Find where the given text appears and provide that cell's center as (X, Y) coordinate. 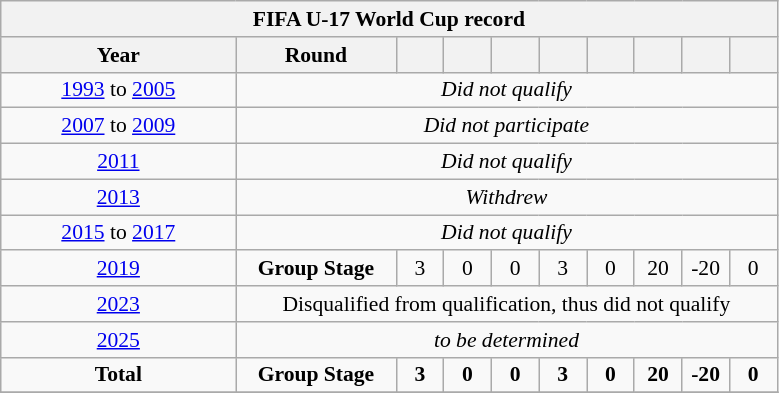
Withdrew (506, 197)
Did not participate (506, 126)
2007 to 2009 (118, 126)
2015 to 2017 (118, 233)
Disqualified from qualification, thus did not qualify (506, 304)
1993 to 2005 (118, 90)
2025 (118, 340)
Total (118, 375)
2023 (118, 304)
Round (316, 55)
to be determined (506, 340)
FIFA U-17 World Cup record (389, 19)
2019 (118, 269)
2013 (118, 197)
Year (118, 55)
2011 (118, 162)
